Pinpoint the cell where the given text exists, returning its [x, y] midpoint coordinate. 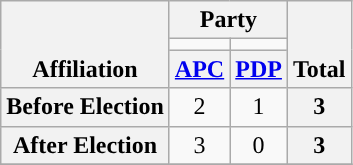
0 [259, 145]
1 [259, 107]
PDP [259, 69]
2 [199, 107]
Party [228, 20]
Affiliation [86, 44]
Before Election [86, 107]
Total [319, 44]
After Election [86, 145]
APC [199, 69]
